Search for the cell housing the specified text and yield its (x, y) center coordinate. 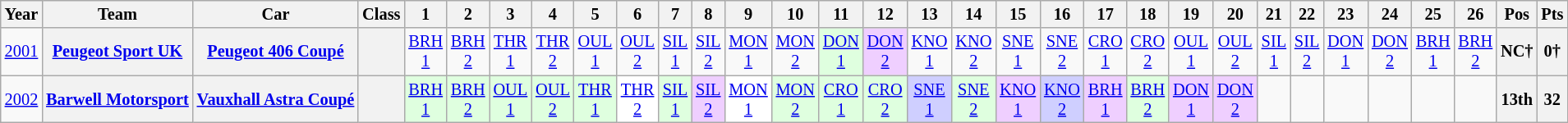
Pts (1552, 14)
9 (747, 14)
32 (1552, 99)
19 (1191, 14)
2001 (21, 52)
Class (381, 14)
10 (795, 14)
5 (595, 14)
11 (841, 14)
NC† (1516, 52)
25 (1433, 14)
4 (553, 14)
Peugeot 406 Coupé (276, 52)
24 (1390, 14)
Vauxhall Astra Coupé (276, 99)
8 (708, 14)
Barwell Motorsport (117, 99)
26 (1475, 14)
21 (1274, 14)
3 (511, 14)
1 (425, 14)
13th (1516, 99)
0† (1552, 52)
18 (1147, 14)
17 (1106, 14)
22 (1307, 14)
20 (1235, 14)
14 (973, 14)
2 (468, 14)
Pos (1516, 14)
13 (930, 14)
Car (276, 14)
Team (117, 14)
Peugeot Sport UK (117, 52)
2002 (21, 99)
Year (21, 14)
12 (885, 14)
15 (1018, 14)
7 (675, 14)
16 (1062, 14)
23 (1345, 14)
6 (637, 14)
